Locate the cell with the specified text and output its (X, Y) center coordinate. 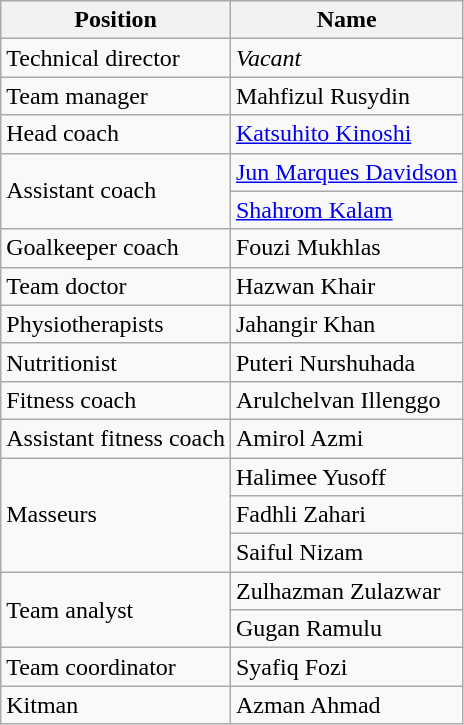
Zulhazman Zulazwar (346, 591)
Azman Ahmad (346, 705)
Name (346, 20)
Fadhli Zahari (346, 515)
Jun Marques Davidson (346, 172)
Syafiq Fozi (346, 667)
Puteri Nurshuhada (346, 362)
Kitman (116, 705)
Assistant fitness coach (116, 438)
Team manager (116, 96)
Katsuhito Kinoshi (346, 134)
Amirol Azmi (346, 438)
Nutritionist (116, 362)
Position (116, 20)
Jahangir Khan (346, 324)
Fouzi Mukhlas (346, 248)
Physiotherapists (116, 324)
Assistant coach (116, 191)
Shahrom Kalam (346, 210)
Fitness coach (116, 400)
Masseurs (116, 515)
Halimee Yusoff (346, 477)
Arulchelvan Illenggo (346, 400)
Mahfizul Rusydin (346, 96)
Hazwan Khair (346, 286)
Saiful Nizam (346, 553)
Goalkeeper coach (116, 248)
Technical director (116, 58)
Team analyst (116, 610)
Team doctor (116, 286)
Gugan Ramulu (346, 629)
Vacant (346, 58)
Team coordinator (116, 667)
Head coach (116, 134)
